Return the [X, Y] coordinate for the center point of the cell that contains the specified text.  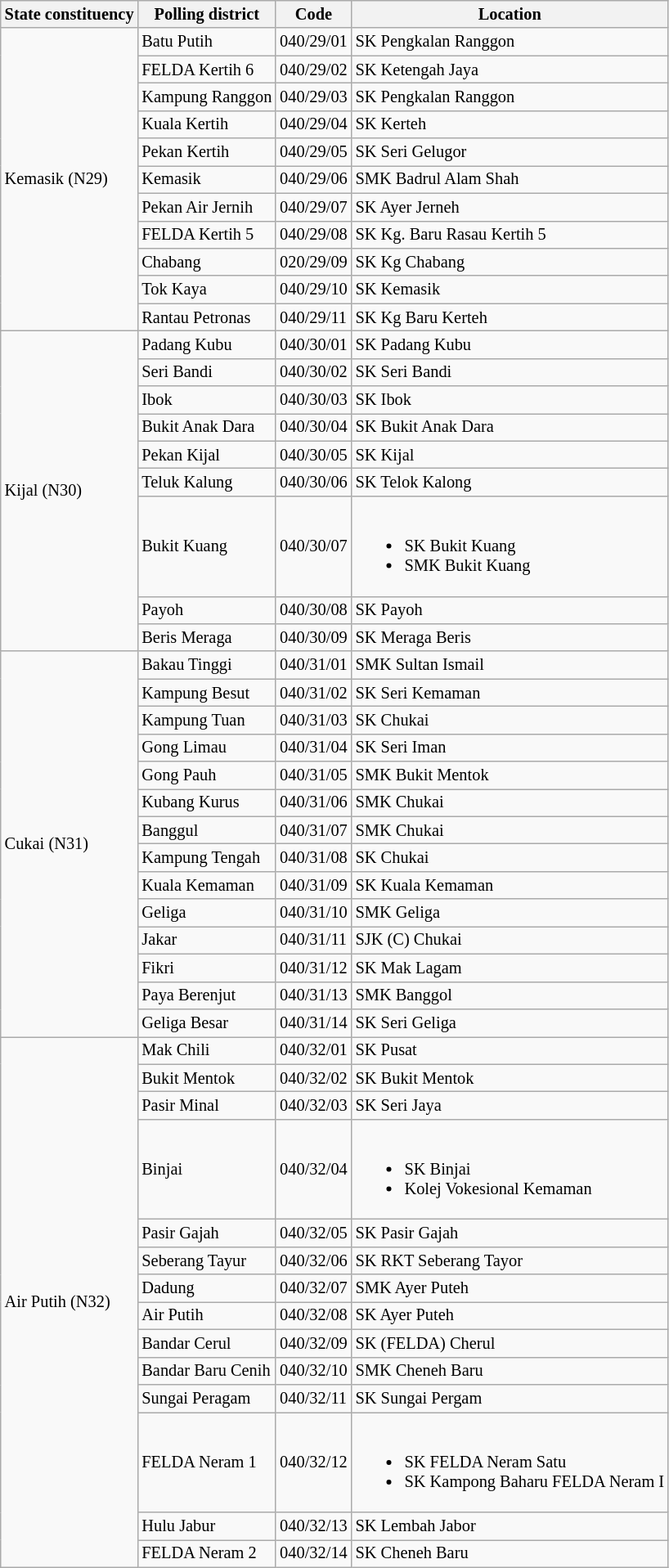
SMK Badrul Alam Shah [510, 179]
Pasir Gajah [206, 1233]
Beris Meraga [206, 637]
SK Sungai Pergam [510, 1398]
SK Cheneh Baru [510, 1553]
040/30/01 [313, 344]
Bakau Tinggi [206, 665]
040/30/02 [313, 372]
040/30/05 [313, 455]
SK Lembah Jabor [510, 1526]
Bandar Cerul [206, 1343]
SK Seri Gelugor [510, 152]
040/30/09 [313, 637]
SMK Banggol [510, 995]
040/32/12 [313, 1462]
040/32/05 [313, 1233]
Kampung Tuan [206, 720]
040/30/04 [313, 427]
SJK (C) Chukai [510, 940]
Batu Putih [206, 42]
Geliga Besar [206, 1022]
040/32/03 [313, 1105]
Air Putih [206, 1315]
SK Seri Bandi [510, 372]
SK Seri Iman [510, 748]
Geliga [206, 913]
SK Telok Kalong [510, 482]
Kuala Kemaman [206, 885]
SMK Bukit Mentok [510, 775]
SK Kijal [510, 455]
Kuala Kertih [206, 124]
Kemasik [206, 179]
Kijal (N30) [70, 491]
040/29/01 [313, 42]
Gong Limau [206, 748]
040/32/11 [313, 1398]
Location [510, 14]
SK Pasir Gajah [510, 1233]
SK Seri Kemaman [510, 693]
040/31/13 [313, 995]
Pekan Kijal [206, 455]
SK BinjaiKolej Vokesional Kemaman [510, 1169]
Sungai Peragam [206, 1398]
SK Seri Geliga [510, 1022]
040/31/02 [313, 693]
SK Ketengah Jaya [510, 70]
FELDA Kertih 5 [206, 235]
Ibok [206, 400]
Bukit Mentok [206, 1078]
040/32/10 [313, 1371]
040/29/02 [313, 70]
040/31/04 [313, 748]
040/31/08 [313, 858]
Jakar [206, 940]
SK Seri Jaya [510, 1105]
040/30/07 [313, 546]
SK FELDA Neram SatuSK Kampong Baharu FELDA Neram I [510, 1462]
SK Ibok [510, 400]
040/29/05 [313, 152]
040/29/04 [313, 124]
SK Kerteh [510, 124]
Banggul [206, 830]
SK Mak Lagam [510, 968]
SK Kg. Baru Rasau Kertih 5 [510, 235]
Payoh [206, 610]
Kampung Tengah [206, 858]
040/32/06 [313, 1260]
Gong Pauh [206, 775]
Kampung Ranggon [206, 97]
040/29/06 [313, 179]
040/31/14 [313, 1022]
Mak Chili [206, 1050]
040/32/04 [313, 1169]
SMK Sultan Ismail [510, 665]
040/29/07 [313, 207]
FELDA Neram 2 [206, 1553]
Cukai (N31) [70, 844]
SMK Cheneh Baru [510, 1371]
Seberang Tayur [206, 1260]
040/31/03 [313, 720]
Fikri [206, 968]
Seri Bandi [206, 372]
Teluk Kalung [206, 482]
040/31/07 [313, 830]
SK Kg Baru Kerteh [510, 317]
Kemasik (N29) [70, 179]
SK Ayer Jerneh [510, 207]
040/31/05 [313, 775]
040/30/03 [313, 400]
040/32/13 [313, 1526]
SMK Ayer Puteh [510, 1288]
040/32/02 [313, 1078]
Binjai [206, 1169]
040/31/06 [313, 802]
Pekan Air Jernih [206, 207]
Pasir Minal [206, 1105]
040/32/14 [313, 1553]
020/29/09 [313, 262]
SMK Geliga [510, 913]
SK Meraga Beris [510, 637]
SK Ayer Puteh [510, 1315]
Bukit Anak Dara [206, 427]
040/31/09 [313, 885]
040/29/11 [313, 317]
SK Bukit KuangSMK Bukit Kuang [510, 546]
Padang Kubu [206, 344]
SK Bukit Anak Dara [510, 427]
Chabang [206, 262]
SK Kg Chabang [510, 262]
040/32/09 [313, 1343]
040/32/08 [313, 1315]
SK RKT Seberang Tayor [510, 1260]
040/32/07 [313, 1288]
Pekan Kertih [206, 152]
Air Putih (N32) [70, 1302]
State constituency [70, 14]
Kubang Kurus [206, 802]
SK Bukit Mentok [510, 1078]
Bukit Kuang [206, 546]
Polling district [206, 14]
Code [313, 14]
SK Kuala Kemaman [510, 885]
FELDA Neram 1 [206, 1462]
040/30/06 [313, 482]
SK Kemasik [510, 290]
040/31/01 [313, 665]
Tok Kaya [206, 290]
040/30/08 [313, 610]
Rantau Petronas [206, 317]
Paya Berenjut [206, 995]
040/29/10 [313, 290]
040/32/01 [313, 1050]
040/31/11 [313, 940]
SK Pusat [510, 1050]
040/31/10 [313, 913]
040/29/03 [313, 97]
Dadung [206, 1288]
Bandar Baru Cenih [206, 1371]
Hulu Jabur [206, 1526]
SK (FELDA) Cherul [510, 1343]
Kampung Besut [206, 693]
SK Payoh [510, 610]
040/29/08 [313, 235]
FELDA Kertih 6 [206, 70]
SK Padang Kubu [510, 344]
040/31/12 [313, 968]
